Return (x, y) of the center of cell containing provided text 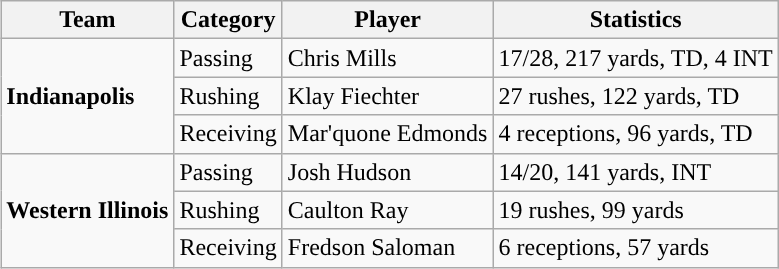
Player (388, 20)
Western Illinois (88, 210)
Indianapolis (88, 96)
Statistics (636, 20)
4 receptions, 96 yards, TD (636, 134)
Caulton Ray (388, 210)
Mar'quone Edmonds (388, 134)
Chris Mills (388, 58)
14/20, 141 yards, INT (636, 172)
27 rushes, 122 yards, TD (636, 96)
Team (88, 20)
Josh Hudson (388, 172)
17/28, 217 yards, TD, 4 INT (636, 58)
Fredson Saloman (388, 248)
19 rushes, 99 yards (636, 210)
Category (228, 20)
Klay Fiechter (388, 96)
6 receptions, 57 yards (636, 248)
